Search for the cell housing the specified text and yield its (X, Y) center coordinate. 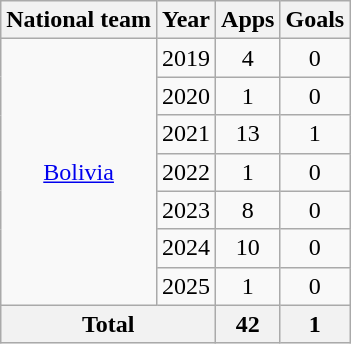
Bolivia (79, 172)
National team (79, 20)
Apps (248, 20)
2022 (186, 172)
Year (186, 20)
2019 (186, 58)
42 (248, 324)
2023 (186, 210)
8 (248, 210)
13 (248, 134)
2025 (186, 286)
4 (248, 58)
2024 (186, 248)
Total (108, 324)
10 (248, 248)
Goals (315, 20)
2020 (186, 96)
2021 (186, 134)
